Identify which cell holds the provided text, then report its [x, y] central coordinate. 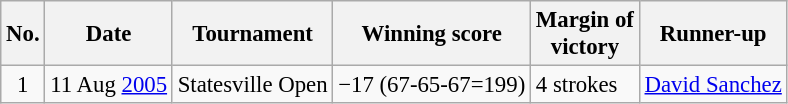
Runner-up [713, 34]
11 Aug 2005 [108, 85]
1 [23, 85]
4 strokes [586, 85]
−17 (67-65-67=199) [432, 85]
David Sanchez [713, 85]
Date [108, 34]
No. [23, 34]
Statesville Open [252, 85]
Tournament [252, 34]
Winning score [432, 34]
Margin ofvictory [586, 34]
